Detect which cell encompasses the target text, then output its [X, Y] center coordinate. 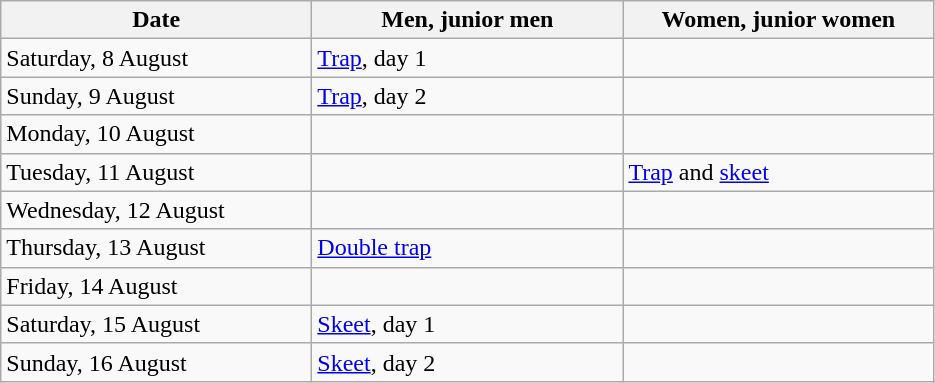
Monday, 10 August [156, 134]
Skeet, day 2 [468, 362]
Tuesday, 11 August [156, 172]
Trap, day 2 [468, 96]
Saturday, 8 August [156, 58]
Men, junior men [468, 20]
Sunday, 16 August [156, 362]
Wednesday, 12 August [156, 210]
Date [156, 20]
Trap and skeet [778, 172]
Friday, 14 August [156, 286]
Trap, day 1 [468, 58]
Thursday, 13 August [156, 248]
Saturday, 15 August [156, 324]
Double trap [468, 248]
Women, junior women [778, 20]
Sunday, 9 August [156, 96]
Skeet, day 1 [468, 324]
